Provide the (x, y) coordinate of the cell's center where the given text is located.  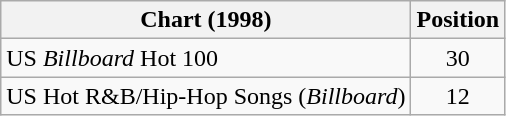
12 (458, 96)
Position (458, 20)
US Hot R&B/Hip-Hop Songs (Billboard) (206, 96)
Chart (1998) (206, 20)
US Billboard Hot 100 (206, 58)
30 (458, 58)
